Output the [x, y] coordinate of the center of the cell containing the given text.  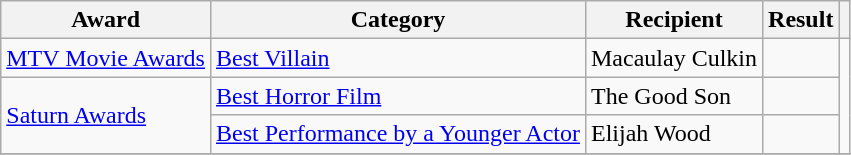
MTV Movie Awards [106, 58]
Award [106, 20]
The Good Son [674, 96]
Elijah Wood [674, 134]
Saturn Awards [106, 115]
Category [398, 20]
Best Performance by a Younger Actor [398, 134]
Best Horror Film [398, 96]
Result [801, 20]
Best Villain [398, 58]
Macaulay Culkin [674, 58]
Recipient [674, 20]
